Output the (x, y) coordinate of the center of the cell containing the given text.  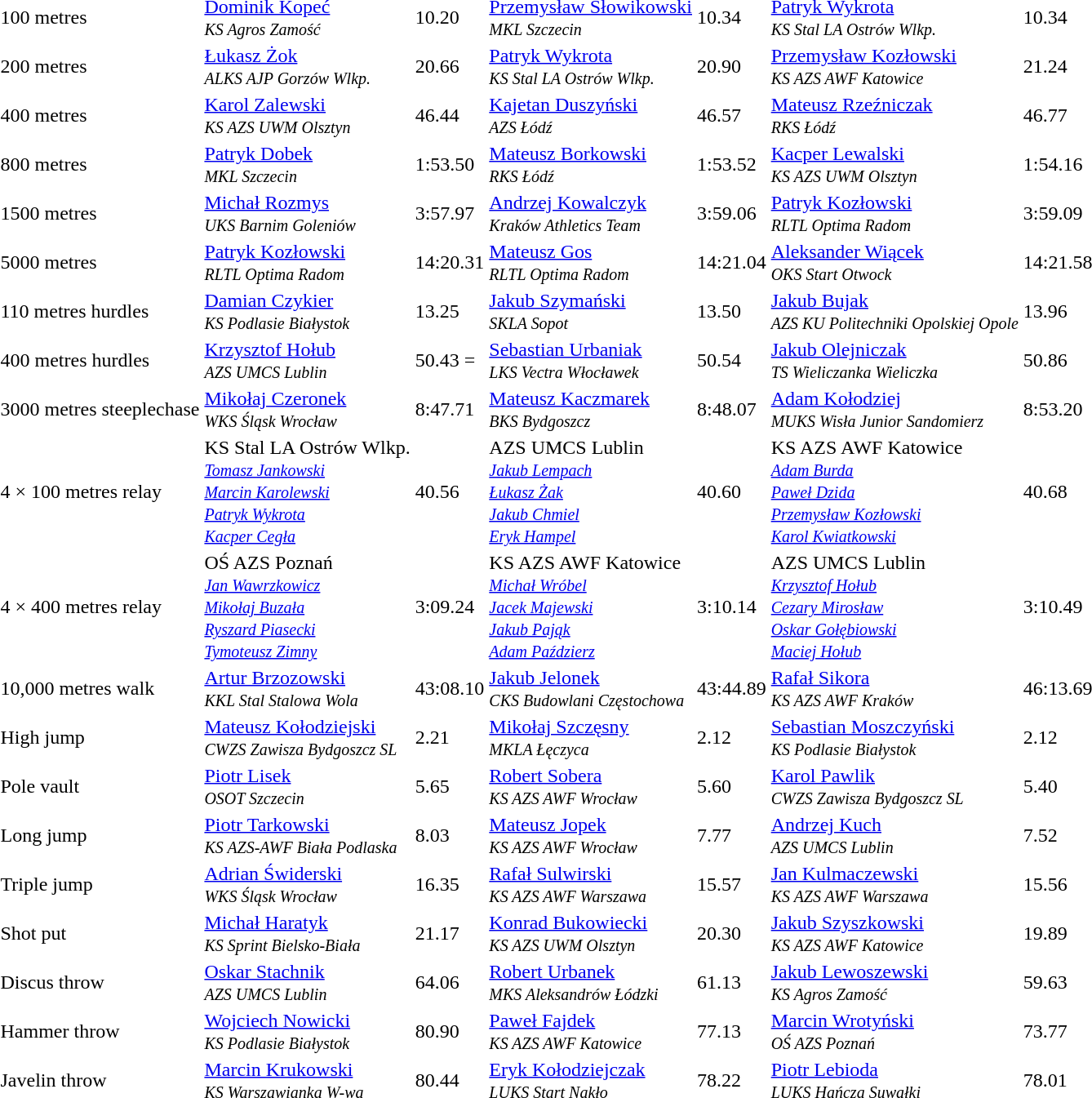
Karol ZalewskiKS AZS UWM Olsztyn (307, 116)
80.90 (450, 1032)
Patryk WykrotaKS Stal LA Ostrów Wlkp. (591, 67)
Rafał SikoraKS AZS AWF Kraków (894, 689)
Konrad BukowieckiKS AZS UWM Olsztyn (591, 934)
AZS UMCS LublinJakub LempachŁukasz ŻakJakub ChmielEryk Hampel (591, 491)
8.03 (450, 836)
Mateusz KaczmarekBKS Bydgoszcz (591, 410)
Mateusz GosRLTL Optima Radom (591, 263)
2.21 (450, 738)
Kacper LewalskiKS AZS UWM Olsztyn (894, 165)
43:44.89 (731, 689)
Paweł FajdekKS AZS AWF Katowice (591, 1032)
AZS UMCS LublinKrzysztof HołubCezary MirosławOskar GołębiowskiMaciej Hołub (894, 607)
15.57 (731, 885)
Sebastian UrbaniakLKS Vectra Włocławek (591, 361)
KS AZS AWF KatowiceMichał WróbelJacek MajewskiJakub PająkAdam Paździerz (591, 607)
Michał RozmysUKS Barnim Goleniów (307, 214)
46.44 (450, 116)
Robert UrbanekMKS Aleksandrów Łódzki (591, 983)
Mateusz BorkowskiRKS Łódź (591, 165)
Andrzej KowalczykKraków Athletics Team (591, 214)
21.17 (450, 934)
Wojciech NowickiKS Podlasie Białystok (307, 1032)
Piotr LisekOSOT Szczecin (307, 787)
Patryk DobekMKL Szczecin (307, 165)
13.25 (450, 312)
Mikołaj SzczęsnyMKLA Łęczyca (591, 738)
3:09.24 (450, 607)
13.50 (731, 312)
Kajetan DuszyńskiAZS Łódź (591, 116)
2.12 (731, 738)
Adam KołodziejMUKS Wisła Junior Sandomierz (894, 410)
Jakub JelonekCKS Budowlani Częstochowa (591, 689)
Jakub SzymańskiSKLA Sopot (591, 312)
Sebastian MoszczyńskiKS Podlasie Białystok (894, 738)
Przemysław KozłowskiKS AZS AWF Katowice (894, 67)
Michał HaratykKS Sprint Bielsko-Biała (307, 934)
43:08.10 (450, 689)
61.13 (731, 983)
20.30 (731, 934)
Andrzej KuchAZS UMCS Lublin (894, 836)
3:59.06 (731, 214)
Robert SoberaKS AZS AWF Wrocław (591, 787)
50.43 = (450, 361)
KS AZS AWF KatowiceAdam BurdaPaweł DzidaPrzemysław KozłowskiKarol Kwiatkowski (894, 491)
Jan KulmaczewskiKS AZS AWF Warszawa (894, 885)
Adrian ŚwiderskiWKS Śląsk Wrocław (307, 885)
7.77 (731, 836)
20.66 (450, 67)
Krzysztof HołubAZS UMCS Lublin (307, 361)
Jakub BujakAZS KU Politechniki Opolskiej Opole (894, 312)
14:21.04 (731, 263)
Mateusz KołodziejskiCWZS Zawisza Bydgoszcz SL (307, 738)
64.06 (450, 983)
Karol PawlikCWZS Zawisza Bydgoszcz SL (894, 787)
16.35 (450, 885)
50.54 (731, 361)
Aleksander WiącekOKS Start Otwock (894, 263)
OŚ AZS PoznańJan WawrzkowiczMikołaj BuzałaRyszard PiaseckiTymoteusz Zimny (307, 607)
40.60 (731, 491)
Damian CzykierKS Podlasie Białystok (307, 312)
40.56 (450, 491)
1:53.50 (450, 165)
Jakub SzyszkowskiKS AZS AWF Katowice (894, 934)
Oskar StachnikAZS UMCS Lublin (307, 983)
Mateusz RzeźniczakRKS Łódź (894, 116)
Mateusz JopekKS AZS AWF Wrocław (591, 836)
77.13 (731, 1032)
Marcin WrotyńskiOŚ AZS Poznań (894, 1032)
20.90 (731, 67)
3:57.97 (450, 214)
14:20.31 (450, 263)
8:48.07 (731, 410)
Łukasz ŻokALKS AJP Gorzów Wlkp. (307, 67)
5.65 (450, 787)
Jakub OlejniczakTS Wieliczanka Wieliczka (894, 361)
46.57 (731, 116)
Artur BrzozowskiKKL Stal Stalowa Wola (307, 689)
1:53.52 (731, 165)
Piotr TarkowskiKS AZS-AWF Biała Podlaska (307, 836)
Jakub LewoszewskiKS Agros Zamość (894, 983)
Rafał SulwirskiKS AZS AWF Warszawa (591, 885)
3:10.14 (731, 607)
8:47.71 (450, 410)
KS Stal LA Ostrów Wlkp.Tomasz JankowskiMarcin KarolewskiPatryk WykrotaKacper Cegła (307, 491)
5.60 (731, 787)
Mikołaj CzeronekWKS Śląsk Wrocław (307, 410)
